Provide the (X, Y) coordinate of the cell's center where the given text is located.  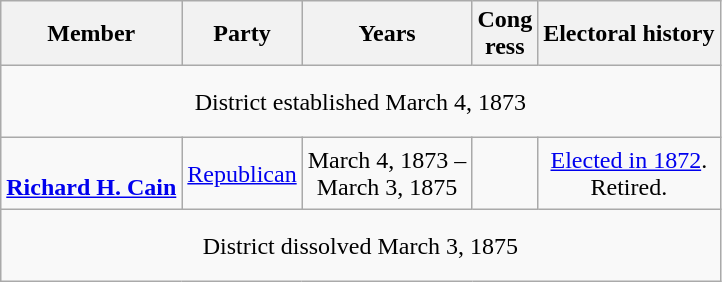
District established March 4, 1873 (360, 102)
Electoral history (629, 34)
Republican (242, 174)
March 4, 1873 –March 3, 1875 (387, 174)
Richard H. Cain (92, 174)
Years (387, 34)
Elected in 1872.Retired. (629, 174)
Member (92, 34)
Party (242, 34)
District dissolved March 3, 1875 (360, 246)
Congress (505, 34)
